Search for the cell housing the specified text and yield its [x, y] center coordinate. 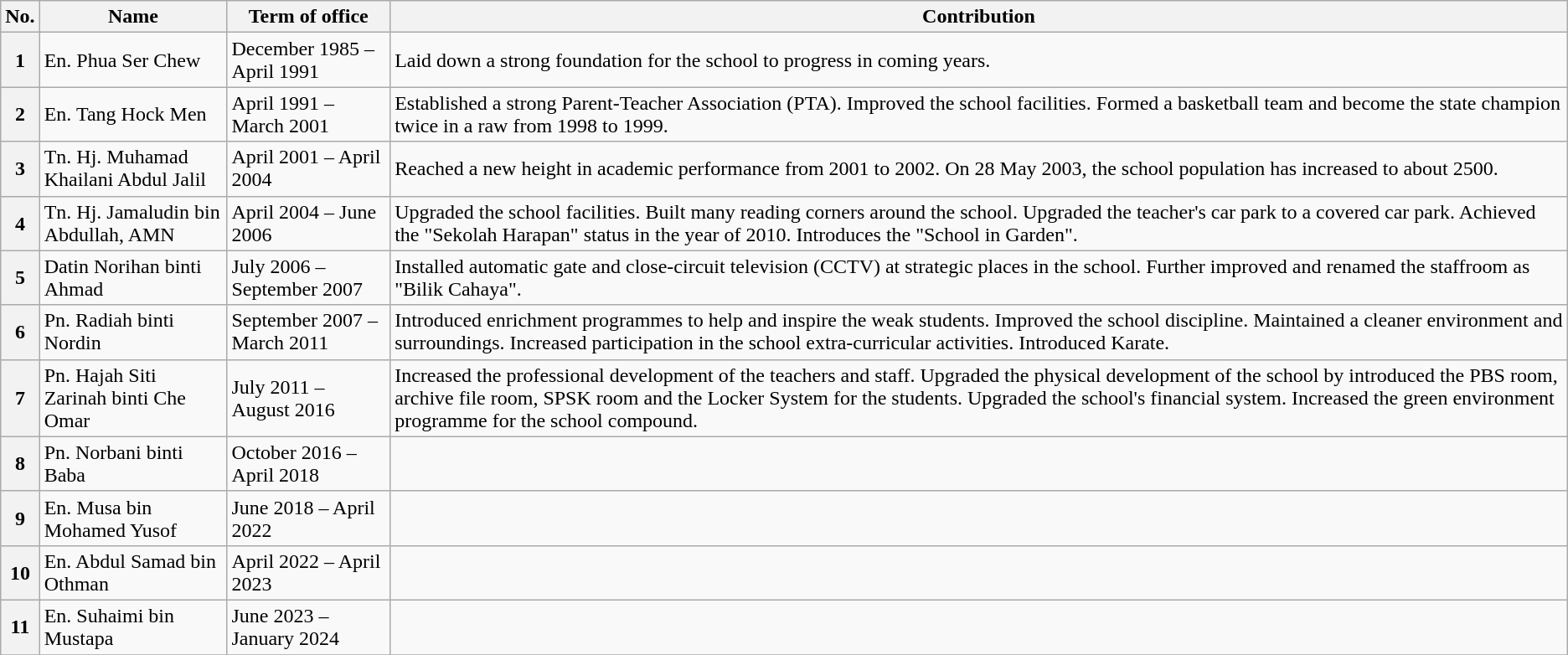
1 [20, 60]
April 1991 – March 2001 [308, 114]
3 [20, 169]
December 1985 – April 1991 [308, 60]
October 2016 – April 2018 [308, 464]
6 [20, 332]
April 2022 – April 2023 [308, 573]
Pn. Norbani binti Baba [133, 464]
June 2018 – April 2022 [308, 518]
9 [20, 518]
En. Phua Ser Chew [133, 60]
April 2004 – June 2006 [308, 223]
Pn. Radiah binti Nordin [133, 332]
July 2006 – September 2007 [308, 278]
8 [20, 464]
Contribution [979, 17]
En. Abdul Samad bin Othman [133, 573]
Datin Norihan binti Ahmad [133, 278]
10 [20, 573]
September 2007 – March 2011 [308, 332]
Tn. Hj. Jamaludin bin Abdullah, AMN [133, 223]
Term of office [308, 17]
5 [20, 278]
Laid down a strong foundation for the school to progress in coming years. [979, 60]
En. Tang Hock Men [133, 114]
11 [20, 627]
No. [20, 17]
July 2011 – August 2016 [308, 398]
Name [133, 17]
En. Suhaimi bin Mustapa [133, 627]
June 2023 – January 2024 [308, 627]
Pn. Hajah Siti Zarinah binti Che Omar [133, 398]
April 2001 – April 2004 [308, 169]
Reached a new height in academic performance from 2001 to 2002. On 28 May 2003, the school population has increased to about 2500. [979, 169]
4 [20, 223]
7 [20, 398]
Tn. Hj. Muhamad Khailani Abdul Jalil [133, 169]
En. Musa bin Mohamed Yusof [133, 518]
2 [20, 114]
